From the cell containing the given text, extract its center point as (X, Y) coordinate. 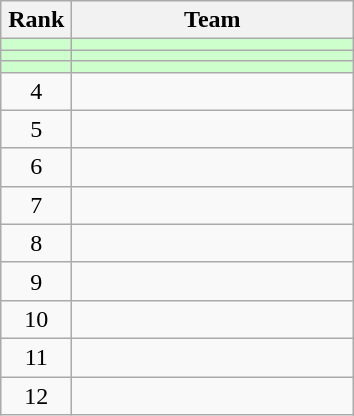
6 (36, 167)
9 (36, 281)
8 (36, 243)
Rank (36, 20)
Team (212, 20)
4 (36, 91)
10 (36, 319)
12 (36, 395)
5 (36, 129)
7 (36, 205)
11 (36, 357)
